Locate the cell with the specified text and output its [x, y] center coordinate. 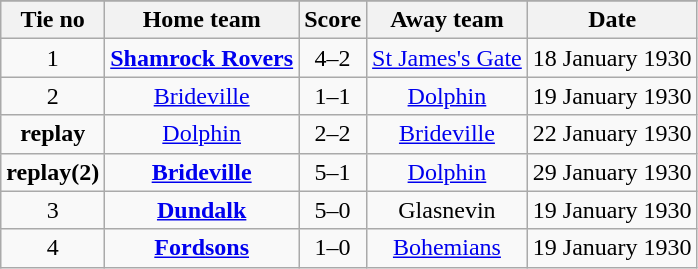
Dundalk [202, 210]
replay [53, 134]
2 [53, 96]
4 [53, 248]
St James's Gate [448, 58]
5–1 [333, 172]
3 [53, 210]
Fordsons [202, 248]
Score [333, 20]
4–2 [333, 58]
Bohemians [448, 248]
1–0 [333, 248]
Away team [448, 20]
Date [612, 20]
Glasnevin [448, 210]
22 January 1930 [612, 134]
Tie no [53, 20]
1–1 [333, 96]
5–0 [333, 210]
2–2 [333, 134]
Shamrock Rovers [202, 58]
1 [53, 58]
Home team [202, 20]
18 January 1930 [612, 58]
replay(2) [53, 172]
29 January 1930 [612, 172]
